Scan for the cell matching the given text and deliver its (X, Y) coordinate at center. 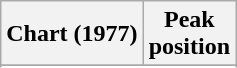
Chart (1977) (72, 34)
Peakposition (189, 34)
